For the text-containing cell, return its midpoint in (x, y) coordinate format. 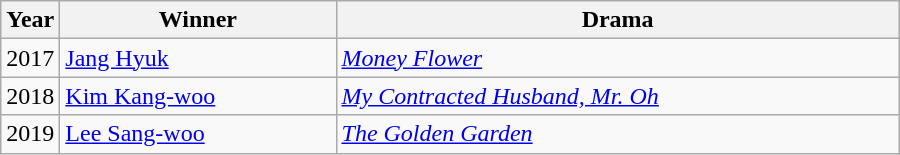
Lee Sang-woo (198, 134)
Winner (198, 20)
Kim Kang-woo (198, 96)
Year (30, 20)
2019 (30, 134)
Drama (618, 20)
The Golden Garden (618, 134)
Money Flower (618, 58)
My Contracted Husband, Mr. Oh (618, 96)
2018 (30, 96)
2017 (30, 58)
Jang Hyuk (198, 58)
